Return (x, y) of the center of cell containing provided text 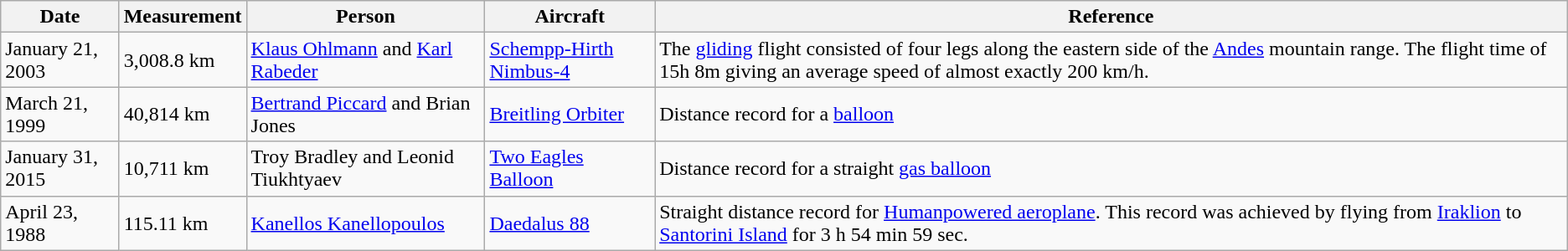
Breitling Orbiter (570, 114)
January 21, 2003 (60, 60)
Reference (1112, 17)
Bertrand Piccard and Brian Jones (365, 114)
115.11 km (183, 223)
April 23, 1988 (60, 223)
Person (365, 17)
Two Eagles Balloon (570, 169)
10,711 km (183, 169)
Schempp-Hirth Nimbus-4 (570, 60)
January 31, 2015 (60, 169)
Distance record for a balloon (1112, 114)
Date (60, 17)
40,814 km (183, 114)
3,008.8 km (183, 60)
Measurement (183, 17)
Daedalus 88 (570, 223)
March 21, 1999 (60, 114)
Troy Bradley and Leonid Tiukhtyaev (365, 169)
Klaus Ohlmann and Karl Rabeder (365, 60)
Distance record for a straight gas balloon (1112, 169)
Kanellos Kanellopoulos (365, 223)
Straight distance record for Humanpowered aeroplane. This record was achieved by flying from Iraklion to Santorini Island for 3 h 54 min 59 sec. (1112, 223)
Aircraft (570, 17)
